Find where the given text appears and provide that cell's center as (x, y) coordinate. 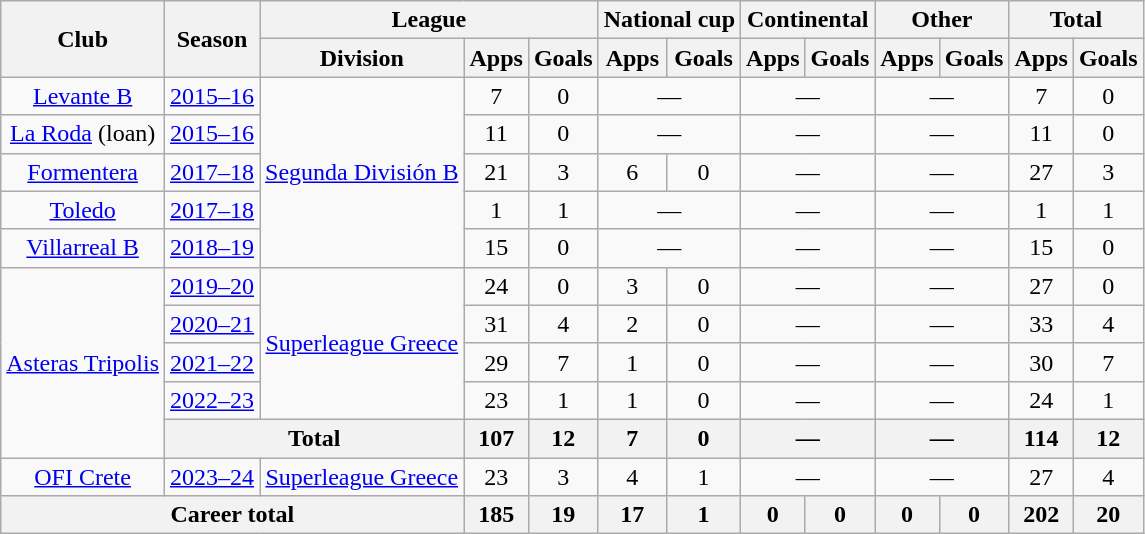
2023–24 (212, 477)
2021–22 (212, 362)
League (430, 20)
17 (632, 515)
Division (362, 58)
21 (496, 172)
Career total (232, 515)
33 (1041, 324)
2020–21 (212, 324)
La Roda (loan) (83, 134)
20 (1108, 515)
Toledo (83, 210)
Season (212, 39)
2018–19 (212, 248)
19 (563, 515)
Continental (808, 20)
185 (496, 515)
Formentera (83, 172)
Asteras Tripolis (83, 362)
6 (632, 172)
30 (1041, 362)
2019–20 (212, 286)
107 (496, 438)
114 (1041, 438)
2 (632, 324)
Club (83, 39)
202 (1041, 515)
National cup (669, 20)
Other (942, 20)
Villarreal B (83, 248)
2022–23 (212, 400)
29 (496, 362)
31 (496, 324)
Levante B (83, 96)
OFI Crete (83, 477)
Segunda División B (362, 172)
